Output the (X, Y) coordinate of the center of the cell containing the given text.  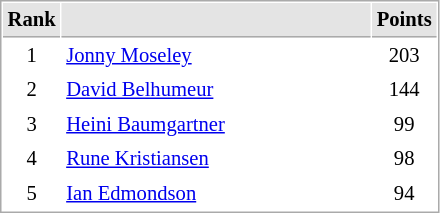
4 (32, 158)
1 (32, 56)
5 (32, 194)
99 (404, 124)
3 (32, 124)
Heini Baumgartner (216, 124)
Jonny Moseley (216, 56)
Rune Kristiansen (216, 158)
Points (404, 20)
98 (404, 158)
2 (32, 90)
David Belhumeur (216, 90)
144 (404, 90)
Rank (32, 20)
94 (404, 194)
203 (404, 56)
Ian Edmondson (216, 194)
